Determine the [x, y] coordinate at the center of the cell enclosing the given text.  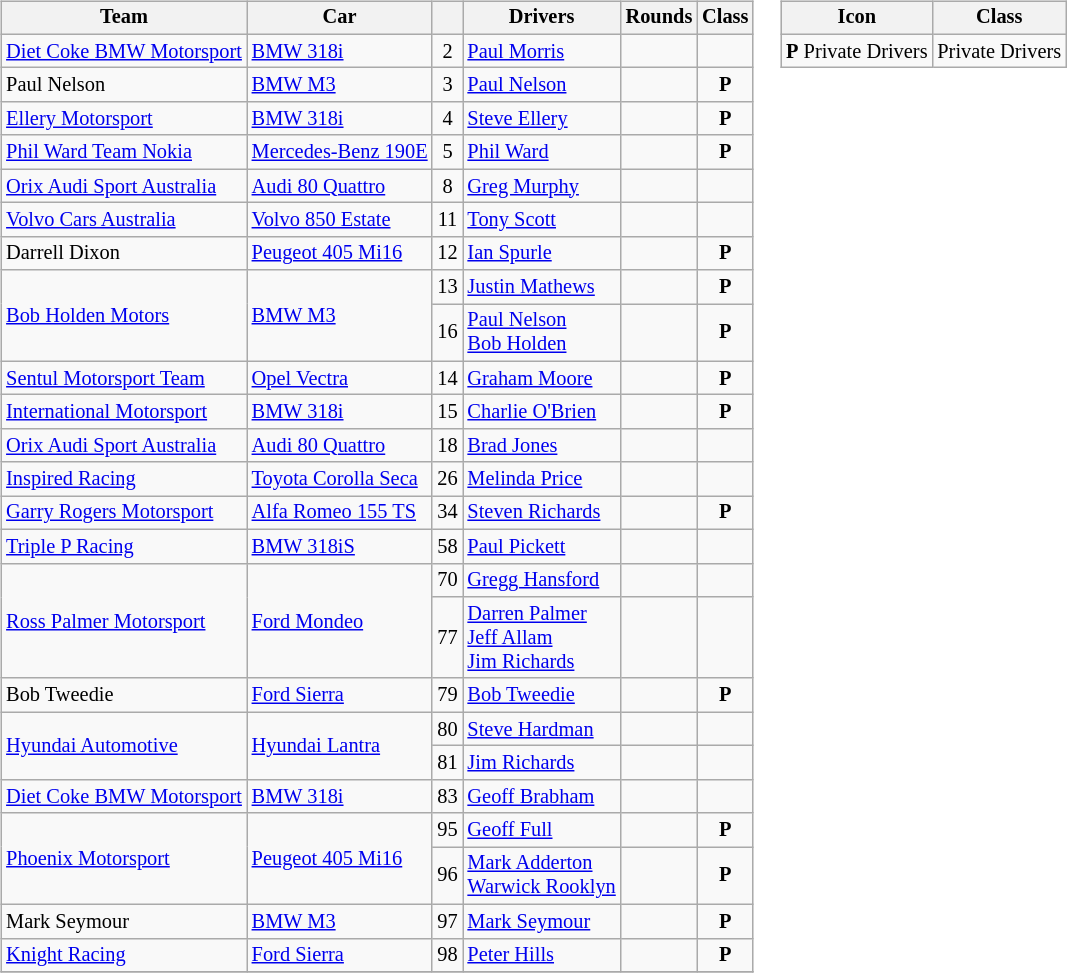
26 [447, 479]
Steve Hardman [542, 729]
70 [447, 580]
Justin Mathews [542, 287]
Melinda Price [542, 479]
Mercedes-Benz 190E [340, 152]
Tony Scott [542, 220]
Jim Richards [542, 763]
Volvo Cars Australia [124, 220]
58 [447, 546]
International Motorsport [124, 412]
Drivers [542, 18]
Hyundai Lantra [340, 746]
79 [447, 695]
Paul Morris [542, 51]
80 [447, 729]
Bob Holden Motors [124, 316]
Peter Hills [542, 955]
3 [447, 85]
Charlie O'Brien [542, 412]
Greg Murphy [542, 186]
Graham Moore [542, 378]
8 [447, 186]
Paul Nelson Bob Holden [542, 333]
81 [447, 763]
14 [447, 378]
Phil Ward [542, 152]
34 [447, 513]
Toyota Corolla Seca [340, 479]
Opel Vectra [340, 378]
Darren Palmer Jeff Allam Jim Richards [542, 638]
Rounds [660, 18]
12 [447, 253]
83 [447, 796]
Inspired Racing [124, 479]
Private Drivers [999, 51]
Icon [856, 18]
Sentul Motorsport Team [124, 378]
Darrell Dixon [124, 253]
77 [447, 638]
BMW 318iS [340, 546]
Volvo 850 Estate [340, 220]
Gregg Hansford [542, 580]
18 [447, 446]
Car [340, 18]
Team [124, 18]
Steve Ellery [542, 119]
P Private Drivers [856, 51]
Ellery Motorsport [124, 119]
4 [447, 119]
Alfa Romeo 155 TS [340, 513]
Geoff Full [542, 830]
Ross Palmer Motorsport [124, 620]
Garry Rogers Motorsport [124, 513]
16 [447, 333]
Ian Spurle [542, 253]
Knight Racing [124, 955]
Hyundai Automotive [124, 746]
Geoff Brabham [542, 796]
Ford Mondeo [340, 620]
Paul Pickett [542, 546]
13 [447, 287]
Mark Adderton Warwick Rooklyn [542, 876]
15 [447, 412]
Brad Jones [542, 446]
Triple P Racing [124, 546]
97 [447, 921]
98 [447, 955]
2 [447, 51]
Phil Ward Team Nokia [124, 152]
11 [447, 220]
Phoenix Motorsport [124, 858]
Steven Richards [542, 513]
95 [447, 830]
5 [447, 152]
96 [447, 876]
